Provide the [X, Y] coordinate of the cell's center where the given text is located.  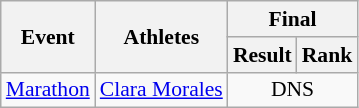
Final [292, 19]
Athletes [162, 36]
Result [262, 55]
DNS [292, 90]
Marathon [48, 90]
Event [48, 36]
Rank [328, 55]
Clara Morales [162, 90]
